From the cell containing the given text, extract its center point as (x, y) coordinate. 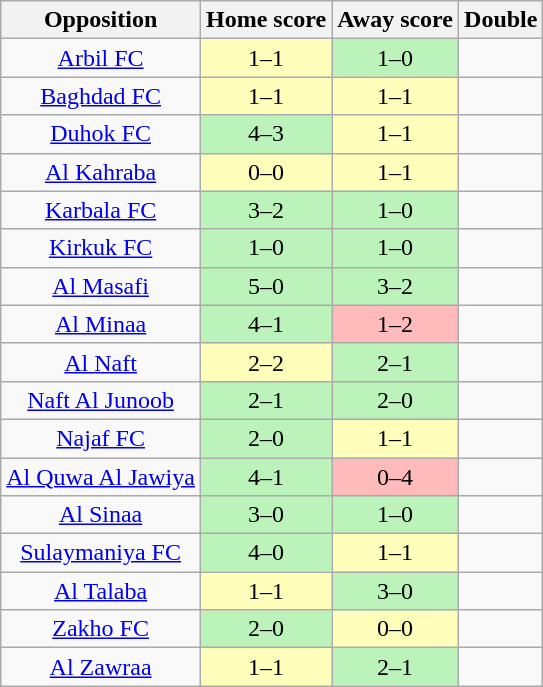
Al Sinaa (101, 515)
Kirkuk FC (101, 248)
Al Zawraa (101, 667)
Al Talaba (101, 591)
Najaf FC (101, 438)
0–4 (396, 477)
Al Masafi (101, 286)
Double (501, 20)
Arbil FC (101, 58)
Opposition (101, 20)
2–2 (266, 362)
Duhok FC (101, 134)
Sulaymaniya FC (101, 553)
Away score (396, 20)
Al Quwa Al Jawiya (101, 477)
1–2 (396, 324)
Al Minaa (101, 324)
4–3 (266, 134)
4–0 (266, 553)
5–0 (266, 286)
Home score (266, 20)
Baghdad FC (101, 96)
Al Naft (101, 362)
Naft Al Junoob (101, 400)
Zakho FC (101, 629)
Karbala FC (101, 210)
Al Kahraba (101, 172)
